Determine the [x, y] coordinate at the center of the cell enclosing the given text.  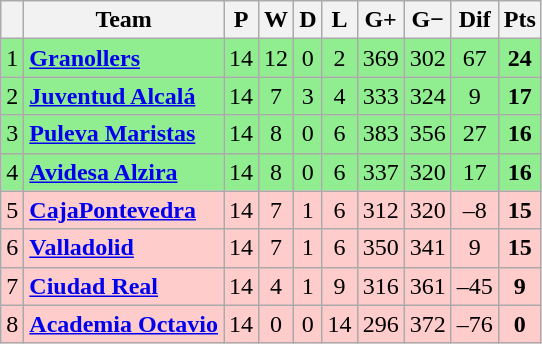
Valladolid [124, 248]
337 [380, 172]
67 [474, 58]
369 [380, 58]
302 [428, 58]
Granollers [124, 58]
–45 [474, 286]
D [308, 20]
372 [428, 324]
Academia Octavio [124, 324]
27 [474, 134]
341 [428, 248]
312 [380, 210]
W [276, 20]
Avidesa Alzira [124, 172]
G− [428, 20]
P [242, 20]
G+ [380, 20]
324 [428, 96]
356 [428, 134]
CajaPontevedra [124, 210]
–76 [474, 324]
24 [520, 58]
12 [276, 58]
Juventud Alcalá [124, 96]
350 [380, 248]
–8 [474, 210]
383 [380, 134]
Team [124, 20]
Puleva Maristas [124, 134]
5 [12, 210]
361 [428, 286]
296 [380, 324]
316 [380, 286]
Ciudad Real [124, 286]
333 [380, 96]
L [340, 20]
Dif [474, 20]
Pts [520, 20]
